Return the (x, y) coordinate for the center point of the cell that contains the specified text.  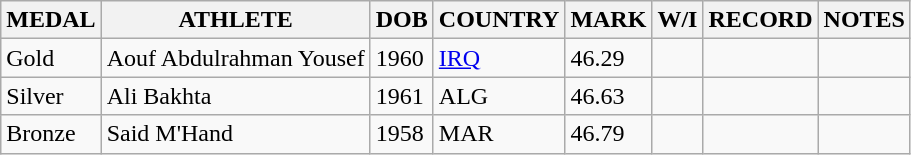
Silver (51, 96)
46.63 (608, 96)
NOTES (864, 20)
Bronze (51, 134)
Said M'Hand (236, 134)
W/I (678, 20)
COUNTRY (499, 20)
MAR (499, 134)
MEDAL (51, 20)
46.29 (608, 58)
ATHLETE (236, 20)
Gold (51, 58)
DOB (402, 20)
46.79 (608, 134)
1961 (402, 96)
Ali Bakhta (236, 96)
1958 (402, 134)
MARK (608, 20)
ALG (499, 96)
IRQ (499, 58)
Aouf Abdulrahman Yousef (236, 58)
1960 (402, 58)
RECORD (760, 20)
